Return the (X, Y) coordinate for the center point of the cell that contains the specified text.  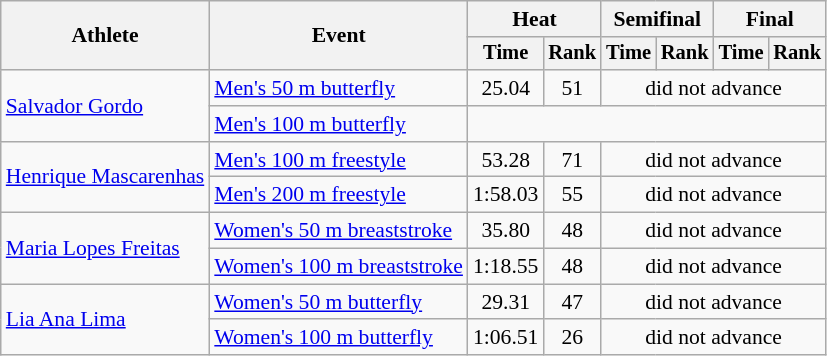
Salvador Gordo (106, 106)
25.04 (506, 88)
Semifinal (657, 19)
Final (770, 19)
Men's 200 m freestyle (338, 195)
Men's 50 m butterfly (338, 88)
55 (572, 195)
35.80 (506, 231)
1:18.55 (506, 267)
Henrique Mascarenhas (106, 178)
Heat (534, 19)
Men's 100 m butterfly (338, 124)
Women's 100 m butterfly (338, 338)
1:06.51 (506, 338)
51 (572, 88)
Maria Lopes Freitas (106, 248)
Lia Ana Lima (106, 320)
Event (338, 36)
47 (572, 302)
29.31 (506, 302)
1:58.03 (506, 195)
Women's 50 m breaststroke (338, 231)
Women's 50 m butterfly (338, 302)
26 (572, 338)
Women's 100 m breaststroke (338, 267)
Athlete (106, 36)
Men's 100 m freestyle (338, 160)
53.28 (506, 160)
71 (572, 160)
